Provide the (x, y) coordinate of the cell's center where the given text is located.  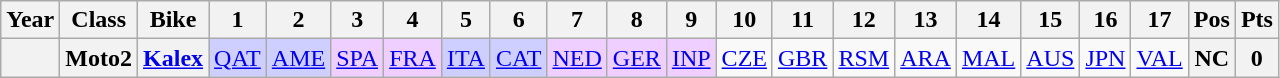
JPN (1106, 58)
CZE (744, 58)
4 (413, 20)
GER (636, 58)
ITA (466, 58)
NED (577, 58)
AUS (1050, 58)
17 (1160, 20)
7 (577, 20)
0 (1256, 58)
6 (518, 20)
INP (691, 58)
Class (99, 20)
AME (298, 58)
2 (298, 20)
VAL (1160, 58)
QAT (238, 58)
Kalex (174, 58)
15 (1050, 20)
9 (691, 20)
16 (1106, 20)
Pts (1256, 20)
1 (238, 20)
12 (864, 20)
Pos (1212, 20)
NC (1212, 58)
10 (744, 20)
SPA (358, 58)
GBR (802, 58)
FRA (413, 58)
RSM (864, 58)
13 (926, 20)
5 (466, 20)
Moto2 (99, 58)
Year (30, 20)
ARA (926, 58)
3 (358, 20)
MAL (988, 58)
14 (988, 20)
CAT (518, 58)
8 (636, 20)
11 (802, 20)
Bike (174, 20)
